Search for the cell housing the specified text and yield its [x, y] center coordinate. 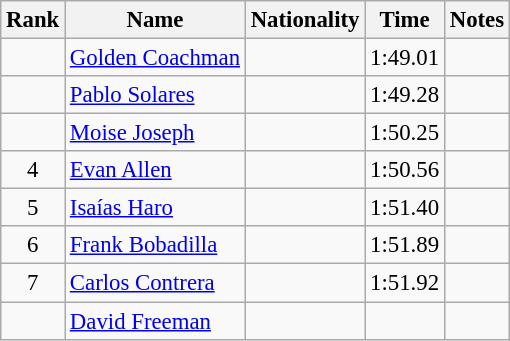
6 [33, 245]
Moise Joseph [156, 133]
4 [33, 170]
1:51.40 [405, 208]
1:51.89 [405, 245]
Golden Coachman [156, 58]
1:49.28 [405, 95]
Rank [33, 20]
Isaías Haro [156, 208]
Time [405, 20]
7 [33, 283]
1:49.01 [405, 58]
1:50.56 [405, 170]
Nationality [304, 20]
Evan Allen [156, 170]
Pablo Solares [156, 95]
David Freeman [156, 321]
Notes [476, 20]
Name [156, 20]
1:51.92 [405, 283]
Carlos Contrera [156, 283]
1:50.25 [405, 133]
Frank Bobadilla [156, 245]
5 [33, 208]
